Identify which cell holds the provided text, then report its [X, Y] central coordinate. 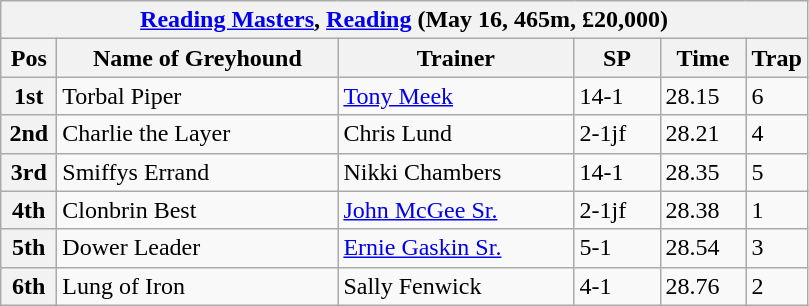
Lung of Iron [198, 286]
28.35 [703, 172]
28.54 [703, 248]
5 [776, 172]
Smiffys Errand [198, 172]
Charlie the Layer [198, 134]
1 [776, 210]
Dower Leader [198, 248]
Time [703, 58]
4-1 [617, 286]
Chris Lund [456, 134]
Name of Greyhound [198, 58]
1st [29, 96]
Trap [776, 58]
Sally Fenwick [456, 286]
4th [29, 210]
3 [776, 248]
John McGee Sr. [456, 210]
Ernie Gaskin Sr. [456, 248]
2nd [29, 134]
28.76 [703, 286]
28.15 [703, 96]
6th [29, 286]
Trainer [456, 58]
SP [617, 58]
6 [776, 96]
28.38 [703, 210]
Torbal Piper [198, 96]
Clonbrin Best [198, 210]
5-1 [617, 248]
3rd [29, 172]
Reading Masters, Reading (May 16, 465m, £20,000) [404, 20]
28.21 [703, 134]
2 [776, 286]
5th [29, 248]
Pos [29, 58]
Nikki Chambers [456, 172]
Tony Meek [456, 96]
4 [776, 134]
